Determine the [x, y] coordinate at the center of the cell enclosing the given text.  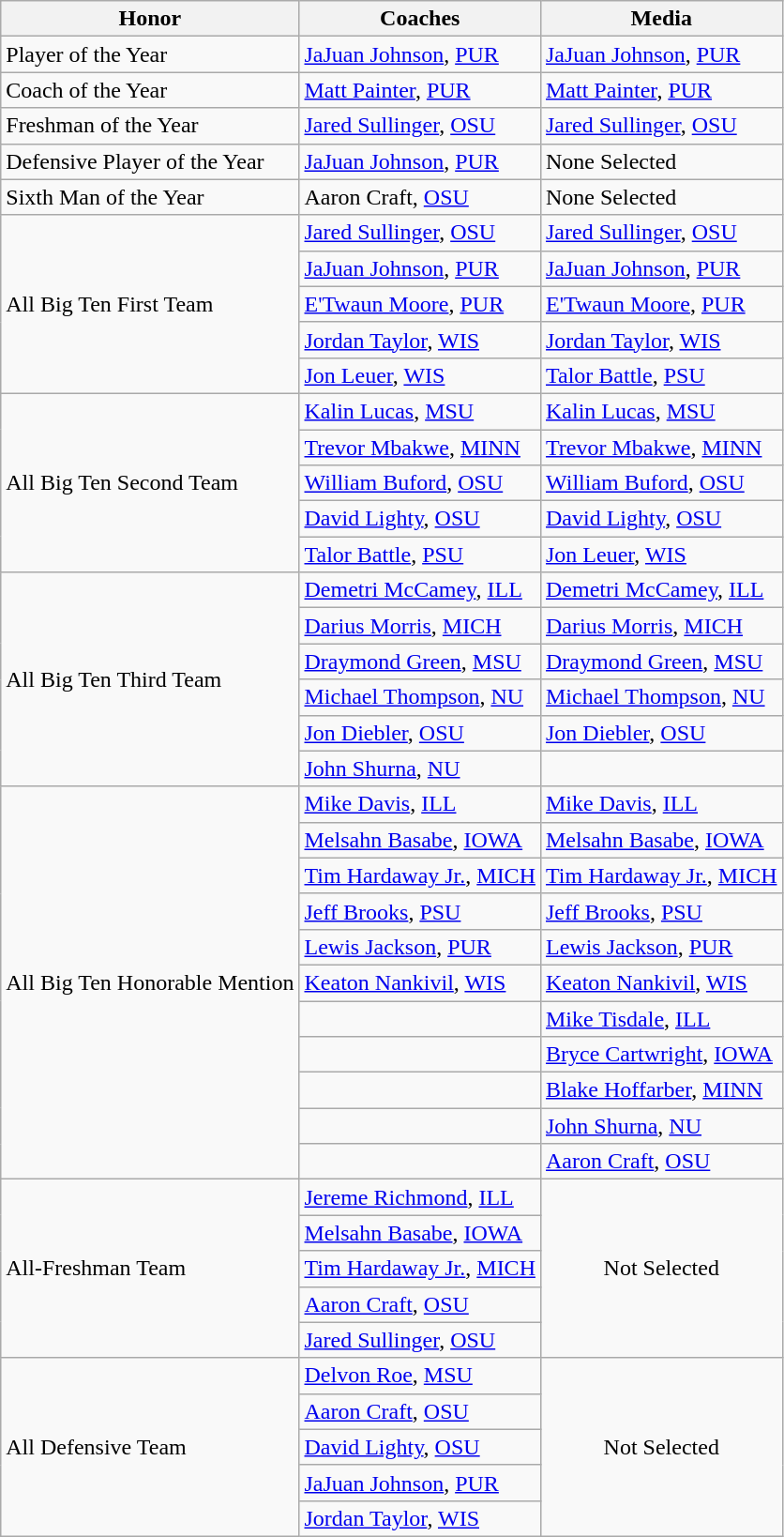
Defensive Player of the Year [150, 161]
Blake Hoffarber, MINN [661, 1090]
All Big Ten Honorable Mention [150, 983]
All Big Ten First Team [150, 304]
Jereme Richmond, ILL [420, 1197]
All Big Ten Second Team [150, 482]
Honor [150, 19]
Sixth Man of the Year [150, 197]
Bryce Cartwright, IOWA [661, 1055]
Delvon Roe, MSU [420, 1376]
All Big Ten Third Team [150, 679]
Media [661, 19]
Coaches [420, 19]
Freshman of the Year [150, 126]
Mike Tisdale, ILL [661, 1018]
All Defensive Team [150, 1447]
All-Freshman Team [150, 1269]
Coach of the Year [150, 90]
Player of the Year [150, 54]
